Detect which cell encompasses the target text, then output its [X, Y] center coordinate. 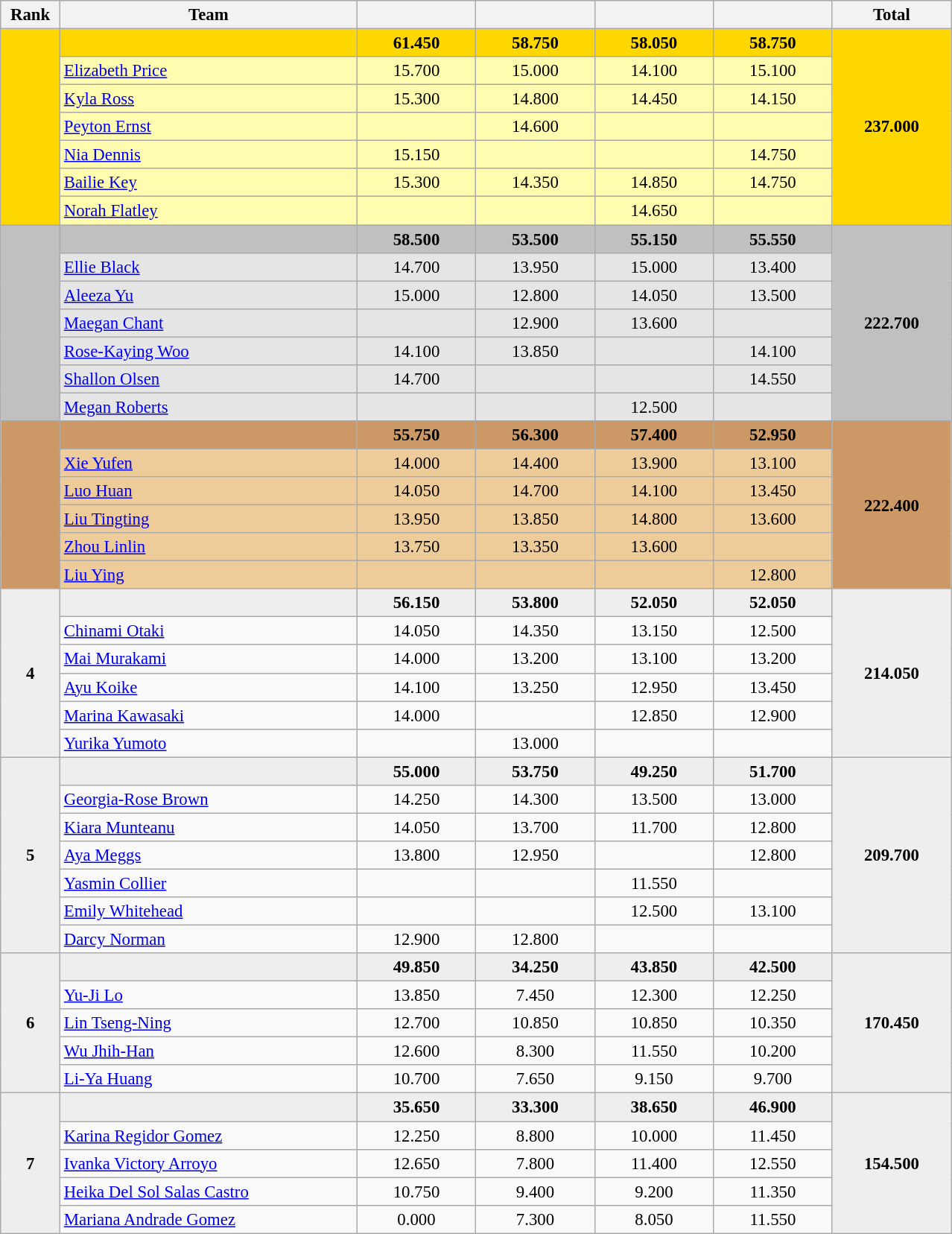
6 [31, 1023]
14.250 [416, 800]
Team [209, 15]
Liu Tingting [209, 519]
13.800 [416, 855]
Shallon Olsen [209, 379]
Peyton Ernst [209, 127]
57.400 [654, 435]
Mariana Andrade Gomez [209, 1219]
7.800 [535, 1163]
154.500 [892, 1163]
56.150 [416, 603]
Georgia-Rose Brown [209, 800]
Maegan Chant [209, 323]
9.200 [654, 1192]
10.000 [654, 1136]
Zhou Linlin [209, 547]
13.250 [535, 687]
53.800 [535, 603]
13.400 [773, 267]
Total [892, 15]
Emily Whitehead [209, 911]
12.650 [416, 1163]
Yurika Yumoto [209, 743]
38.650 [654, 1107]
11.350 [773, 1192]
9.400 [535, 1192]
55.550 [773, 239]
7.450 [535, 996]
12.300 [654, 996]
10.350 [773, 1023]
Karina Regidor Gomez [209, 1136]
Chinami Otaki [209, 631]
13.900 [654, 463]
Nia Dennis [209, 155]
Norah Flatley [209, 211]
12.850 [654, 715]
9.700 [773, 1080]
52.950 [773, 435]
Liu Ying [209, 575]
Megan Roberts [209, 407]
Ayu Koike [209, 687]
14.450 [654, 99]
14.600 [535, 127]
Yasmin Collier [209, 883]
13.350 [535, 547]
Li-Ya Huang [209, 1080]
15.150 [416, 155]
11.700 [654, 827]
49.850 [416, 967]
Ellie Black [209, 267]
Rank [31, 15]
209.700 [892, 855]
Kyla Ross [209, 99]
214.050 [892, 673]
42.500 [773, 967]
13.700 [535, 827]
53.500 [535, 239]
Rose-Kaying Woo [209, 351]
Aleeza Yu [209, 295]
Bailie Key [209, 183]
58.050 [654, 43]
14.400 [535, 463]
15.100 [773, 71]
Lin Tseng-Ning [209, 1023]
14.850 [654, 183]
14.650 [654, 211]
222.400 [892, 505]
8.050 [654, 1219]
15.700 [416, 71]
Xie Yufen [209, 463]
12.550 [773, 1163]
Wu Jhih-Han [209, 1051]
170.450 [892, 1023]
237.000 [892, 127]
34.250 [535, 967]
7.300 [535, 1219]
14.150 [773, 99]
Marina Kawasaki [209, 715]
10.200 [773, 1051]
33.300 [535, 1107]
Darcy Norman [209, 940]
14.550 [773, 379]
14.300 [535, 800]
Mai Murakami [209, 659]
12.600 [416, 1051]
58.500 [416, 239]
Kiara Munteanu [209, 827]
35.650 [416, 1107]
4 [31, 673]
7.650 [535, 1080]
55.750 [416, 435]
10.750 [416, 1192]
55.000 [416, 771]
222.700 [892, 323]
8.800 [535, 1136]
11.400 [654, 1163]
10.700 [416, 1080]
51.700 [773, 771]
9.150 [654, 1080]
7 [31, 1163]
61.450 [416, 43]
49.250 [654, 771]
46.900 [773, 1107]
0.000 [416, 1219]
56.300 [535, 435]
13.150 [654, 631]
55.150 [654, 239]
5 [31, 855]
53.750 [535, 771]
12.700 [416, 1023]
Ivanka Victory Arroyo [209, 1163]
Yu-Ji Lo [209, 996]
11.450 [773, 1136]
Heika Del Sol Salas Castro [209, 1192]
Aya Meggs [209, 855]
Elizabeth Price [209, 71]
Luo Huan [209, 491]
8.300 [535, 1051]
13.750 [416, 547]
43.850 [654, 967]
